For the text-containing cell, return its midpoint in [X, Y] coordinate format. 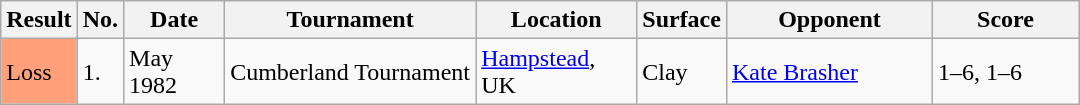
Surface [682, 20]
Clay [682, 72]
Result [39, 20]
Location [556, 20]
May 1982 [174, 72]
Cumberland Tournament [350, 72]
Kate Brasher [829, 72]
Score [1006, 20]
1. [100, 72]
Date [174, 20]
1–6, 1–6 [1006, 72]
Opponent [829, 20]
No. [100, 20]
Tournament [350, 20]
Loss [39, 72]
Hampstead, UK [556, 72]
